Capture the cell that displays the provided text and extract its [X, Y] central coordinate. 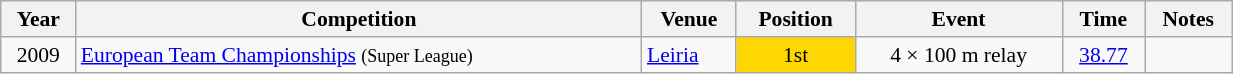
1st [796, 55]
38.77 [1104, 55]
4 × 100 m relay [958, 55]
Venue [689, 19]
Time [1104, 19]
Event [958, 19]
Notes [1188, 19]
2009 [38, 55]
Competition [359, 19]
Year [38, 19]
Leiria [689, 55]
Position [796, 19]
European Team Championships (Super League) [359, 55]
